Return [X, Y] of the center of cell containing provided text 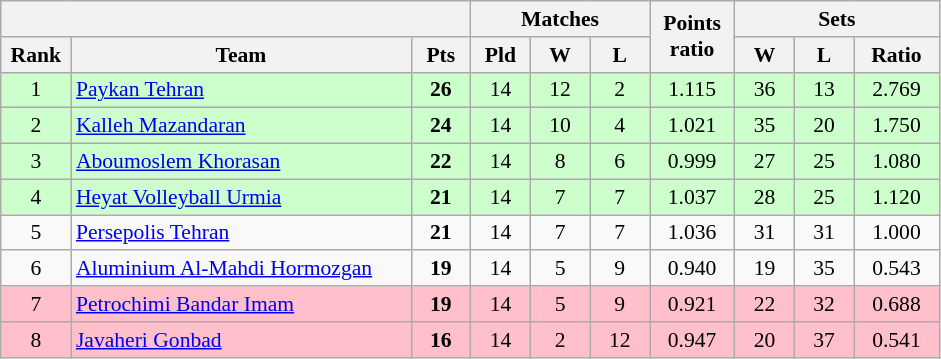
Heyat Volleyball Urmia [241, 197]
Pld [501, 55]
36 [765, 90]
24 [441, 126]
1.115 [692, 90]
1.021 [692, 126]
Aluminium Al-Mahdi Hormozgan [241, 269]
26 [441, 90]
1.000 [896, 233]
Pts [441, 55]
1.036 [692, 233]
1.037 [692, 197]
32 [824, 304]
27 [765, 162]
0.541 [896, 340]
Paykan Tehran [241, 90]
Aboumoslem Khorasan [241, 162]
Petrochimi Bandar Imam [241, 304]
0.543 [896, 269]
Persepolis Tehran [241, 233]
Points ratio [692, 36]
1.750 [896, 126]
3 [36, 162]
Ratio [896, 55]
Rank [36, 55]
10 [560, 126]
37 [824, 340]
2.769 [896, 90]
Team [241, 55]
13 [824, 90]
0.947 [692, 340]
1 [36, 90]
Kalleh Mazandaran [241, 126]
Matches [560, 19]
1.080 [896, 162]
0.688 [896, 304]
0.921 [692, 304]
1.120 [896, 197]
28 [765, 197]
0.999 [692, 162]
16 [441, 340]
Sets [837, 19]
0.940 [692, 269]
Javaheri Gonbad [241, 340]
